Detect which cell encompasses the target text, then output its [X, Y] center coordinate. 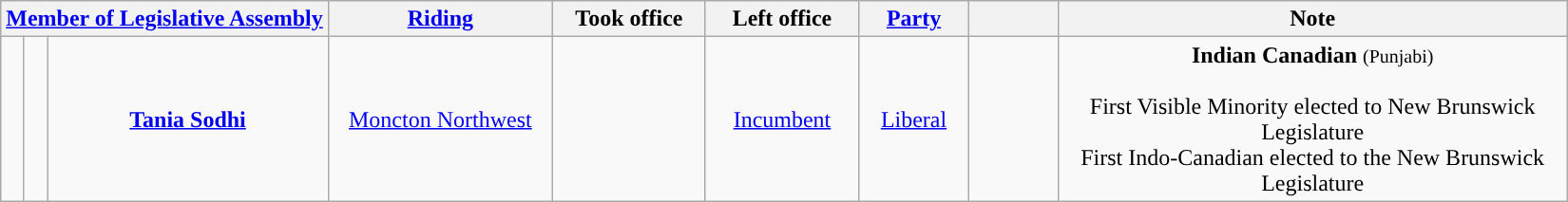
Note [1312, 19]
Moncton Northwest [440, 119]
Indian Canadian (Punjabi)First Visible Minority elected to New Brunswick Legislature First Indo-Canadian elected to the New Brunswick Legislature [1312, 119]
Member of Legislative Assembly [165, 19]
Left office [781, 19]
Riding [440, 19]
Liberal [914, 119]
Incumbent [781, 119]
Took office [629, 19]
Party [914, 19]
Tania Sodhi [188, 119]
